From the cell containing the given text, extract its center point as [X, Y] coordinate. 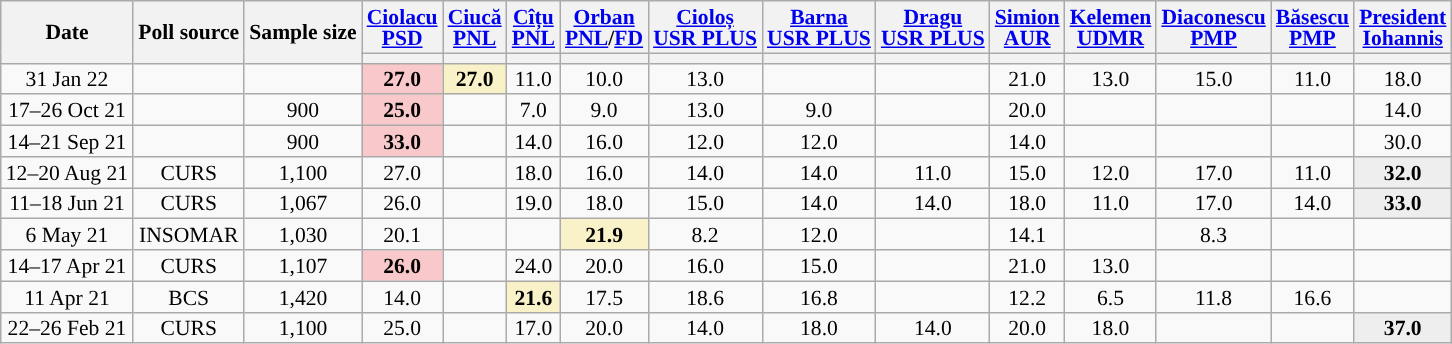
CioloșUSR PLUS [705, 27]
1,420 [302, 296]
1,067 [302, 204]
CiucăPNL [475, 27]
Sample size [302, 32]
BarnaUSR PLUS [819, 27]
PresidentIohannis [1402, 27]
11 Apr 21 [67, 296]
21.9 [604, 234]
16.6 [1312, 296]
OrbanPNL/FD [604, 27]
31 Jan 22 [67, 78]
22–26 Feb 21 [67, 328]
KelemenUDMR [1111, 27]
14.1 [1028, 234]
6.5 [1111, 296]
Poll source [188, 32]
1,107 [302, 266]
16.8 [819, 296]
11–18 Jun 21 [67, 204]
8.3 [1213, 234]
DraguUSR PLUS [933, 27]
19.0 [534, 204]
CîțuPNL [534, 27]
6 May 21 [67, 234]
SimionAUR [1028, 27]
30.0 [1402, 142]
11.8 [1213, 296]
12–20 Aug 21 [67, 172]
10.0 [604, 78]
32.0 [1402, 172]
BăsescuPMP [1312, 27]
37.0 [1402, 328]
14–17 Apr 21 [67, 266]
INSOMAR [188, 234]
CiolacuPSD [402, 27]
17–26 Oct 21 [67, 110]
BCS [188, 296]
20.1 [402, 234]
8.2 [705, 234]
Date [67, 32]
17.5 [604, 296]
1,030 [302, 234]
24.0 [534, 266]
18.6 [705, 296]
7.0 [534, 110]
14–21 Sep 21 [67, 142]
21.6 [534, 296]
DiaconescuPMP [1213, 27]
12.2 [1028, 296]
